Determine the (X, Y) coordinate at the center of the cell enclosing the given text.  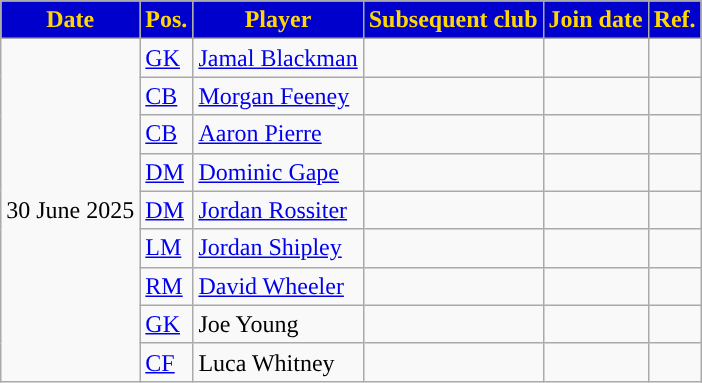
Joe Young (278, 324)
RM (166, 286)
Jamal Blackman (278, 58)
CF (166, 362)
Morgan Feeney (278, 96)
Join date (596, 20)
Aaron Pierre (278, 134)
LM (166, 248)
David Wheeler (278, 286)
Ref. (674, 20)
Dominic Gape (278, 172)
30 June 2025 (70, 210)
Date (70, 20)
Luca Whitney (278, 362)
Jordan Shipley (278, 248)
Subsequent club (453, 20)
Pos. (166, 20)
Jordan Rossiter (278, 210)
Player (278, 20)
